Output the [X, Y] coordinate of the center of the cell containing the given text.  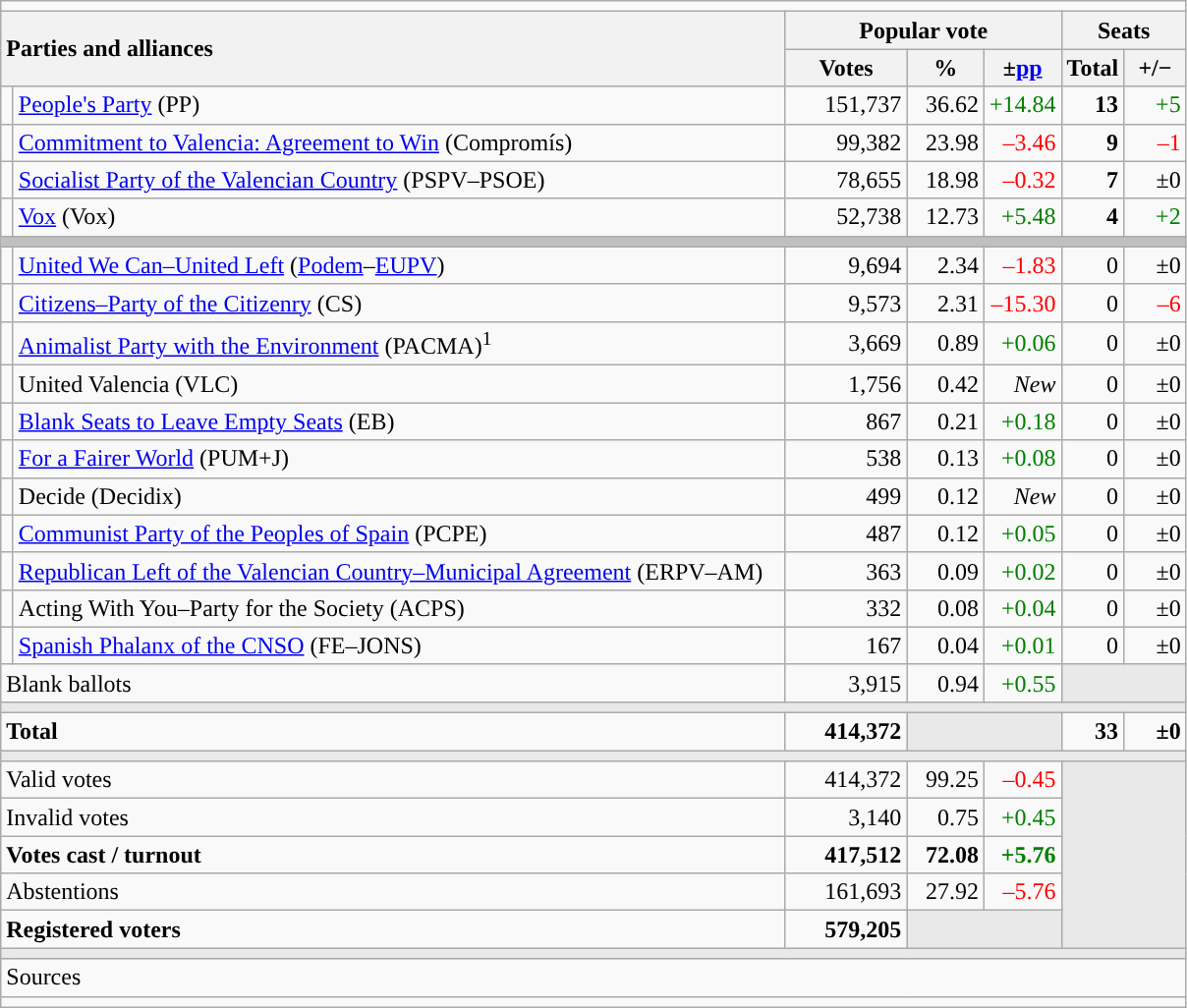
+5 [1156, 105]
+0.18 [1022, 421]
Abstentions [393, 892]
3,140 [846, 817]
0.94 [945, 683]
12.73 [945, 217]
Animalist Party with the Environment (PACMA)1 [399, 344]
–1 [1156, 142]
Votes [846, 68]
–3.46 [1022, 142]
+/− [1156, 68]
487 [846, 533]
Registered voters [393, 929]
United We Can–United Left (Podem–EUPV) [399, 265]
23.98 [945, 142]
3,915 [846, 683]
–0.45 [1022, 780]
+0.08 [1022, 459]
+0.05 [1022, 533]
0.04 [945, 645]
Republican Left of the Valencian Country–Municipal Agreement (ERPV–AM) [399, 571]
161,693 [846, 892]
332 [846, 608]
Communist Party of the Peoples of Spain (PCPE) [399, 533]
–1.83 [1022, 265]
151,737 [846, 105]
+5.48 [1022, 217]
0.13 [945, 459]
9,694 [846, 265]
–15.30 [1022, 303]
–5.76 [1022, 892]
Decide (Decidix) [399, 496]
–6 [1156, 303]
Popular vote [924, 30]
Parties and alliances [393, 49]
+5.76 [1022, 855]
Seats [1124, 30]
27.92 [945, 892]
Valid votes [393, 780]
2.31 [945, 303]
0.21 [945, 421]
36.62 [945, 105]
72.08 [945, 855]
+0.06 [1022, 344]
3,669 [846, 344]
Socialist Party of the Valencian Country (PSPV–PSOE) [399, 180]
0.08 [945, 608]
9,573 [846, 303]
Vox (Vox) [399, 217]
99.25 [945, 780]
0.42 [945, 384]
52,738 [846, 217]
±pp [1022, 68]
For a Fairer World (PUM+J) [399, 459]
% [945, 68]
+14.84 [1022, 105]
2.34 [945, 265]
4 [1093, 217]
18.98 [945, 180]
United Valencia (VLC) [399, 384]
Acting With You–Party for the Society (ACPS) [399, 608]
+0.01 [1022, 645]
+0.45 [1022, 817]
Spanish Phalanx of the CNSO (FE–JONS) [399, 645]
9 [1093, 142]
78,655 [846, 180]
1,756 [846, 384]
–0.32 [1022, 180]
167 [846, 645]
7 [1093, 180]
Votes cast / turnout [393, 855]
+2 [1156, 217]
0.09 [945, 571]
Sources [593, 978]
579,205 [846, 929]
Invalid votes [393, 817]
363 [846, 571]
+0.02 [1022, 571]
People's Party (PP) [399, 105]
13 [1093, 105]
867 [846, 421]
+0.04 [1022, 608]
Citizens–Party of the Citizenry (CS) [399, 303]
0.89 [945, 344]
Blank Seats to Leave Empty Seats (EB) [399, 421]
499 [846, 496]
99,382 [846, 142]
Commitment to Valencia: Agreement to Win (Compromís) [399, 142]
33 [1093, 732]
417,512 [846, 855]
Blank ballots [393, 683]
538 [846, 459]
+0.55 [1022, 683]
0.75 [945, 817]
